Provide the (X, Y) coordinate of the cell's center where the given text is located.  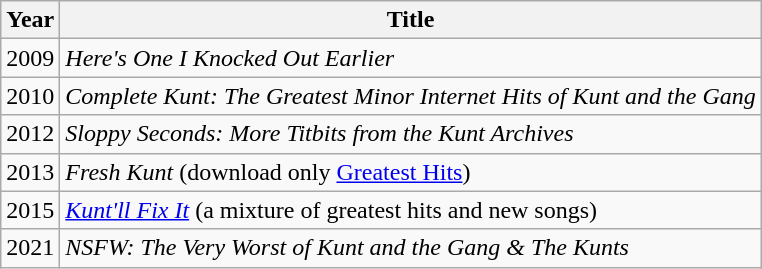
2013 (30, 172)
Fresh Kunt (download only Greatest Hits) (410, 172)
Kunt'll Fix It (a mixture of greatest hits and new songs) (410, 210)
2012 (30, 134)
2015 (30, 210)
2009 (30, 58)
NSFW: The Very Worst of Kunt and the Gang & The Kunts (410, 248)
2010 (30, 96)
Complete Kunt: The Greatest Minor Internet Hits of Kunt and the Gang (410, 96)
2021 (30, 248)
Title (410, 20)
Sloppy Seconds: More Titbits from the Kunt Archives (410, 134)
Year (30, 20)
Here's One I Knocked Out Earlier (410, 58)
